Output the [x, y] coordinate of the center of the cell containing the given text.  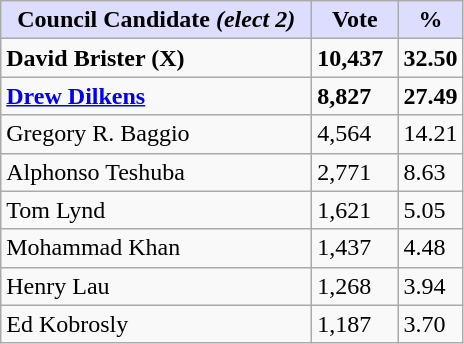
10,437 [355, 58]
1,187 [355, 324]
8,827 [355, 96]
% [430, 20]
Gregory R. Baggio [156, 134]
Drew Dilkens [156, 96]
32.50 [430, 58]
1,437 [355, 248]
2,771 [355, 172]
3.94 [430, 286]
Vote [355, 20]
27.49 [430, 96]
Tom Lynd [156, 210]
14.21 [430, 134]
Alphonso Teshuba [156, 172]
Ed Kobrosly [156, 324]
David Brister (X) [156, 58]
5.05 [430, 210]
Mohammad Khan [156, 248]
4,564 [355, 134]
8.63 [430, 172]
1,621 [355, 210]
3.70 [430, 324]
Henry Lau [156, 286]
Council Candidate (elect 2) [156, 20]
1,268 [355, 286]
4.48 [430, 248]
